Scan for the cell matching the given text and deliver its (X, Y) coordinate at center. 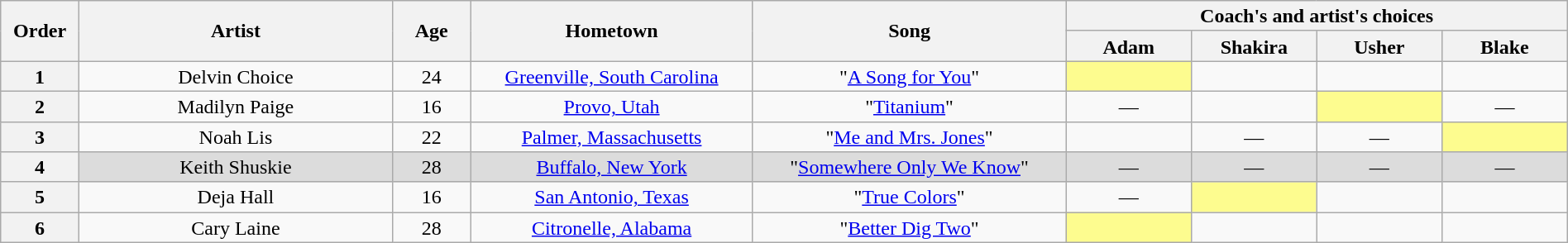
Usher (1379, 46)
"Somewhere Only We Know" (910, 167)
"Me and Mrs. Jones" (910, 137)
Cary Laine (235, 228)
Coach's and artist's choices (1317, 17)
Adam (1129, 46)
Artist (235, 31)
3 (40, 137)
"Titanium" (910, 106)
"True Colors" (910, 197)
Deja Hall (235, 197)
Buffalo, New York (612, 167)
Shakira (1255, 46)
Noah Lis (235, 137)
Provo, Utah (612, 106)
"A Song for You" (910, 76)
Delvin Choice (235, 76)
Madilyn Paige (235, 106)
Hometown (612, 31)
Citronelle, Alabama (612, 228)
5 (40, 197)
Age (432, 31)
Song (910, 31)
4 (40, 167)
Greenville, South Carolina (612, 76)
Order (40, 31)
22 (432, 137)
6 (40, 228)
24 (432, 76)
"Better Dig Two" (910, 228)
2 (40, 106)
1 (40, 76)
Palmer, Massachusetts (612, 137)
Blake (1505, 46)
Keith Shuskie (235, 167)
San Antonio, Texas (612, 197)
